Provide the [X, Y] coordinate of the cell's center where the given text is located.  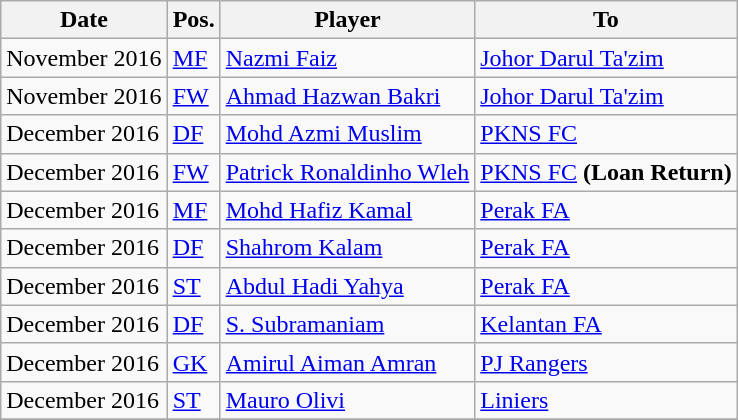
Ahmad Hazwan Bakri [348, 96]
Nazmi Faiz [348, 58]
Patrick Ronaldinho Wleh [348, 172]
Abdul Hadi Yahya [348, 286]
Mauro Olivi [348, 400]
Player [348, 20]
Liniers [606, 400]
Shahrom Kalam [348, 248]
Mohd Hafiz Kamal [348, 210]
PJ Rangers [606, 362]
GK [194, 362]
S. Subramaniam [348, 324]
Amirul Aiman Amran [348, 362]
PKNS FC [606, 134]
Mohd Azmi Muslim [348, 134]
Pos. [194, 20]
Kelantan FA [606, 324]
To [606, 20]
Date [84, 20]
PKNS FC (Loan Return) [606, 172]
